Locate the cell with the specified text and output its (x, y) center coordinate. 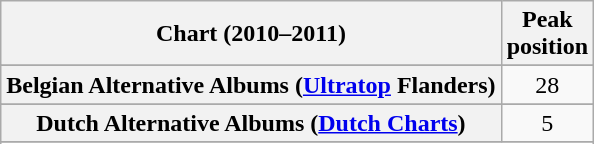
28 (547, 85)
Belgian Alternative Albums (Ultratop Flanders) (251, 85)
Chart (2010–2011) (251, 34)
5 (547, 123)
Dutch Alternative Albums (Dutch Charts) (251, 123)
Peakposition (547, 34)
